Return [x, y] of the center of cell containing provided text 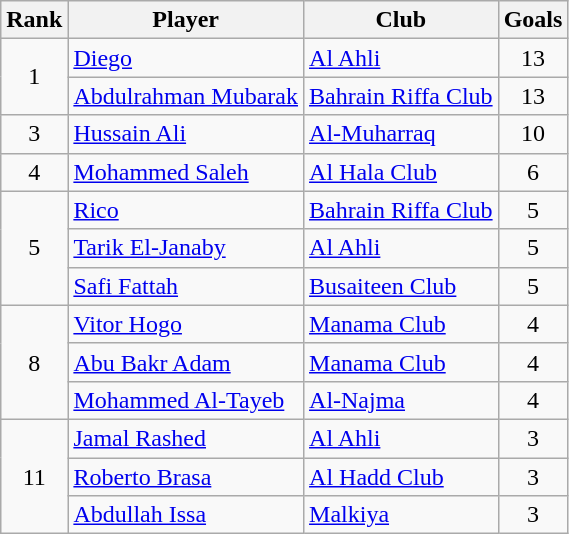
Jamal Rashed [186, 438]
Abdullah Issa [186, 515]
Abdulrahman Mubarak [186, 96]
Safi Fattah [186, 286]
11 [34, 476]
6 [533, 172]
Al-Najma [402, 400]
1 [34, 77]
Club [402, 20]
Hussain Ali [186, 134]
Rico [186, 210]
Al Hala Club [402, 172]
Al-Muharraq [402, 134]
Malkiya [402, 515]
8 [34, 362]
10 [533, 134]
Busaiteen Club [402, 286]
Vitor Hogo [186, 324]
Tarik El-Janaby [186, 248]
Mohammed Saleh [186, 172]
Al Hadd Club [402, 477]
Mohammed Al-Tayeb [186, 400]
Goals [533, 20]
Diego [186, 58]
Player [186, 20]
Roberto Brasa [186, 477]
Abu Bakr Adam [186, 362]
Rank [34, 20]
